Scan for the cell matching the given text and deliver its [x, y] coordinate at center. 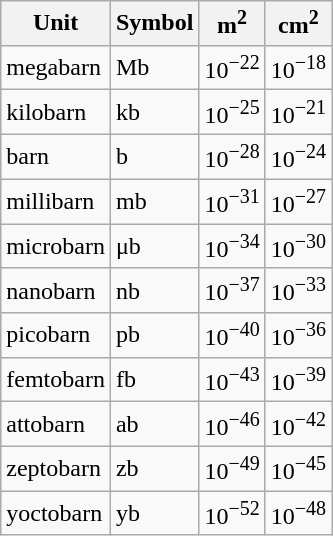
yb [154, 514]
10−39 [298, 380]
10−36 [298, 336]
megabarn [56, 68]
10−52 [232, 514]
10−33 [298, 290]
ab [154, 424]
10−48 [298, 514]
10−30 [298, 246]
attobarn [56, 424]
10−24 [298, 156]
10−25 [232, 112]
Mb [154, 68]
10−46 [232, 424]
fb [154, 380]
m2 [232, 24]
kb [154, 112]
10−34 [232, 246]
b [154, 156]
cm2 [298, 24]
mb [154, 202]
10−40 [232, 336]
kilobarn [56, 112]
millibarn [56, 202]
10−49 [232, 468]
barn [56, 156]
10−28 [232, 156]
10−18 [298, 68]
pb [154, 336]
microbarn [56, 246]
10−43 [232, 380]
zb [154, 468]
yoctobarn [56, 514]
10−27 [298, 202]
10−45 [298, 468]
10−37 [232, 290]
10−42 [298, 424]
10−21 [298, 112]
picobarn [56, 336]
zeptobarn [56, 468]
10−31 [232, 202]
10−22 [232, 68]
nanobarn [56, 290]
nb [154, 290]
femtobarn [56, 380]
Unit [56, 24]
μb [154, 246]
Symbol [154, 24]
